Locate the cell with the specified text and output its (X, Y) center coordinate. 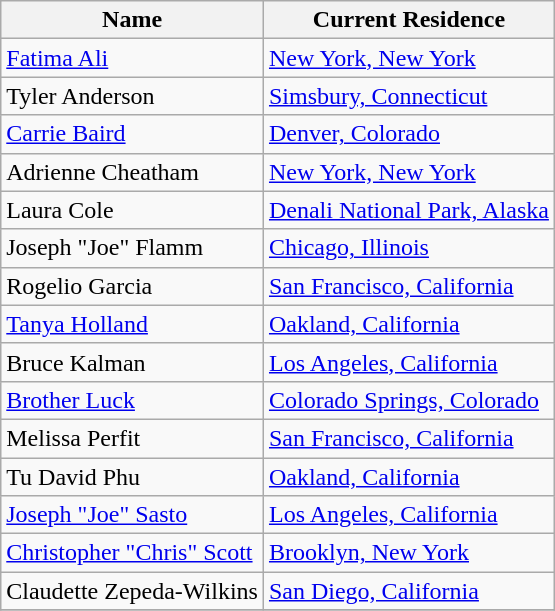
Melissa Perfit (132, 438)
Current Residence (408, 20)
Joseph "Joe" Sasto (132, 515)
Denver, Colorado (408, 134)
Colorado Springs, Colorado (408, 400)
Fatima Ali (132, 58)
Laura Cole (132, 210)
Tyler Anderson (132, 96)
Tu David Phu (132, 477)
Brother Luck (132, 400)
Christopher "Chris" Scott (132, 553)
Tanya Holland (132, 324)
Adrienne Cheatham (132, 172)
Joseph "Joe" Flamm (132, 248)
Name (132, 20)
Carrie Baird (132, 134)
Rogelio Garcia (132, 286)
Bruce Kalman (132, 362)
Chicago, Illinois (408, 248)
San Diego, California (408, 591)
Claudette Zepeda-Wilkins (132, 591)
Denali National Park, Alaska (408, 210)
Simsbury, Connecticut (408, 96)
Brooklyn, New York (408, 553)
